Detect which cell encompasses the target text, then output its [x, y] center coordinate. 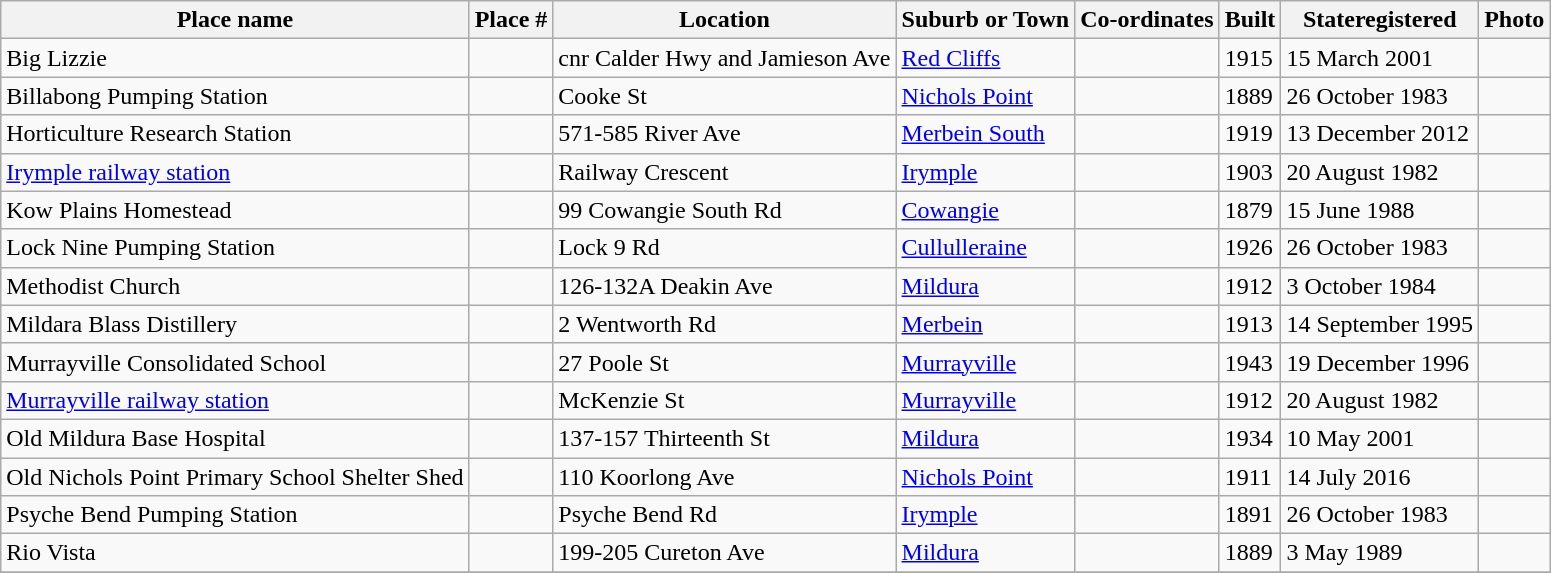
126-132A Deakin Ave [724, 286]
1926 [1250, 248]
Billabong Pumping Station [235, 96]
27 Poole St [724, 362]
Lock 9 Rd [724, 248]
1934 [1250, 438]
Photo [1514, 20]
Stateregistered [1380, 20]
Place # [511, 20]
Murrayville Consolidated School [235, 362]
137-157 Thirteenth St [724, 438]
1913 [1250, 324]
571-585 River Ave [724, 134]
13 December 2012 [1380, 134]
Psyche Bend Rd [724, 515]
McKenzie St [724, 400]
Cullulleraine [986, 248]
Suburb or Town [986, 20]
99 Cowangie South Rd [724, 210]
Irymple railway station [235, 172]
Old Nichols Point Primary School Shelter Shed [235, 477]
Red Cliffs [986, 58]
19 December 1996 [1380, 362]
1879 [1250, 210]
1891 [1250, 515]
Place name [235, 20]
Cooke St [724, 96]
Methodist Church [235, 286]
3 October 1984 [1380, 286]
10 May 2001 [1380, 438]
199-205 Cureton Ave [724, 553]
Lock Nine Pumping Station [235, 248]
Location [724, 20]
14 July 2016 [1380, 477]
3 May 1989 [1380, 553]
14 September 1995 [1380, 324]
Rio Vista [235, 553]
Built [1250, 20]
1911 [1250, 477]
1919 [1250, 134]
Co-ordinates [1147, 20]
Big Lizzie [235, 58]
Kow Plains Homestead [235, 210]
Merbein South [986, 134]
15 June 1988 [1380, 210]
cnr Calder Hwy and Jamieson Ave [724, 58]
Old Mildura Base Hospital [235, 438]
Cowangie [986, 210]
1943 [1250, 362]
Psyche Bend Pumping Station [235, 515]
Merbein [986, 324]
Horticulture Research Station [235, 134]
2 Wentworth Rd [724, 324]
15 March 2001 [1380, 58]
Murrayville railway station [235, 400]
Mildara Blass Distillery [235, 324]
1903 [1250, 172]
1915 [1250, 58]
110 Koorlong Ave [724, 477]
Railway Crescent [724, 172]
